Return the [X, Y] coordinate for the center point of the cell that contains the specified text.  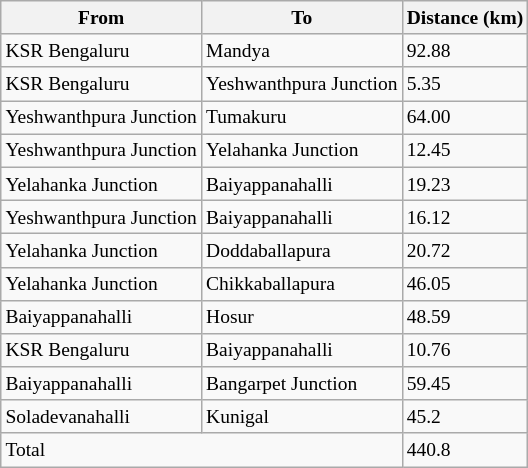
16.12 [465, 216]
Distance (km) [465, 18]
Doddaballapura [302, 250]
Bangarpet Junction [302, 384]
Mandya [302, 50]
20.72 [465, 250]
48.59 [465, 316]
59.45 [465, 384]
5.35 [465, 84]
19.23 [465, 184]
10.76 [465, 350]
To [302, 18]
Chikkaballapura [302, 284]
92.88 [465, 50]
Kunigal [302, 416]
Total [202, 450]
From [102, 18]
440.8 [465, 450]
64.00 [465, 118]
45.2 [465, 416]
12.45 [465, 150]
Hosur [302, 316]
Soladevanahalli [102, 416]
46.05 [465, 284]
Tumakuru [302, 118]
